From the cell containing the given text, extract its center point as (X, Y) coordinate. 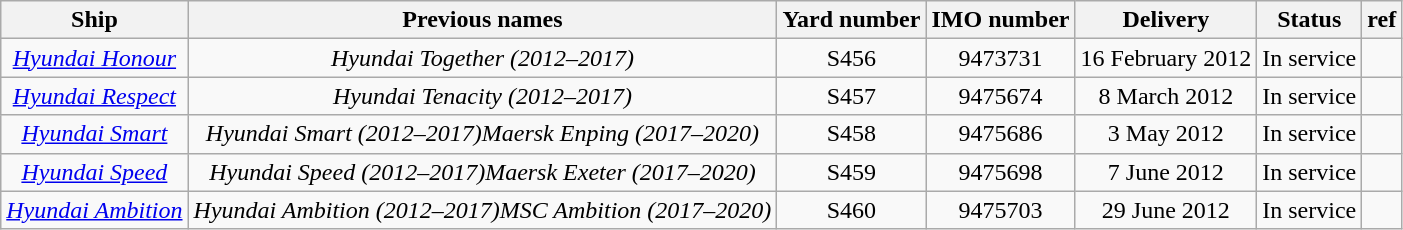
Hyundai Smart (94, 134)
Delivery (1166, 20)
S456 (852, 58)
Ship (94, 20)
S458 (852, 134)
Hyundai Together (2012–2017) (482, 58)
Hyundai Speed (94, 172)
Hyundai Speed (2012–2017)Maersk Exeter (2017–2020) (482, 172)
Status (1310, 20)
Hyundai Ambition (94, 210)
IMO number (1000, 20)
Yard number (852, 20)
9475698 (1000, 172)
3 May 2012 (1166, 134)
9475703 (1000, 210)
Hyundai Smart (2012–2017)Maersk Enping (2017–2020) (482, 134)
Hyundai Respect (94, 96)
7 June 2012 (1166, 172)
S460 (852, 210)
9475686 (1000, 134)
9473731 (1000, 58)
Hyundai Ambition (2012–2017)MSC Ambition (2017–2020) (482, 210)
S457 (852, 96)
29 June 2012 (1166, 210)
Hyundai Tenacity (2012–2017) (482, 96)
Hyundai Honour (94, 58)
ref (1382, 20)
9475674 (1000, 96)
16 February 2012 (1166, 58)
S459 (852, 172)
8 March 2012 (1166, 96)
Previous names (482, 20)
